Find where the given text appears and provide that cell's center as [X, Y] coordinate. 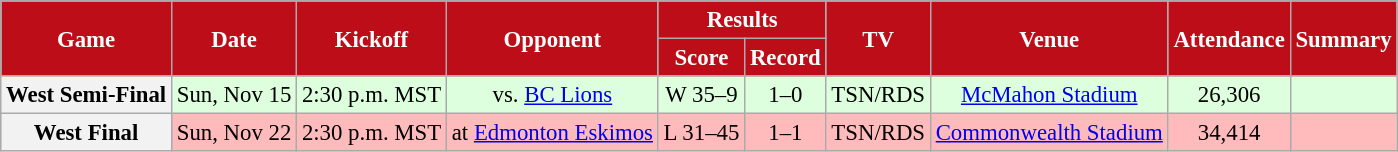
34,414 [1229, 133]
26,306 [1229, 95]
Game [86, 38]
Summary [1344, 38]
McMahon Stadium [1049, 95]
Sun, Nov 15 [234, 95]
West Final [86, 133]
Score [701, 58]
W 35–9 [701, 95]
Venue [1049, 38]
Date [234, 38]
Attendance [1229, 38]
West Semi-Final [86, 95]
TV [878, 38]
Sun, Nov 22 [234, 133]
vs. BC Lions [552, 95]
Commonwealth Stadium [1049, 133]
at Edmonton Eskimos [552, 133]
L 31–45 [701, 133]
Kickoff [372, 38]
Opponent [552, 38]
Record [786, 58]
1–1 [786, 133]
Results [742, 20]
1–0 [786, 95]
